Extract the [x, y] coordinate from the center of the cell holding the provided text.  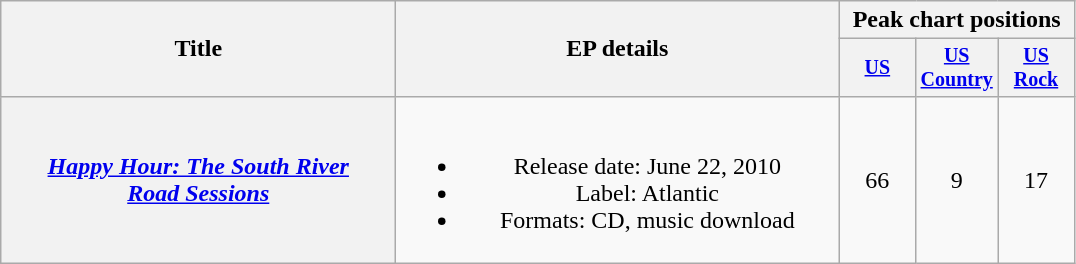
Happy Hour: The South RiverRoad Sessions [198, 180]
17 [1036, 180]
US [878, 68]
USRock [1036, 68]
Peak chart positions [957, 20]
9 [957, 180]
Title [198, 49]
66 [878, 180]
EP details [618, 49]
Release date: June 22, 2010Label: AtlanticFormats: CD, music download [618, 180]
US Country [957, 68]
